Provide the (x, y) coordinate of the cell's center where the given text is located.  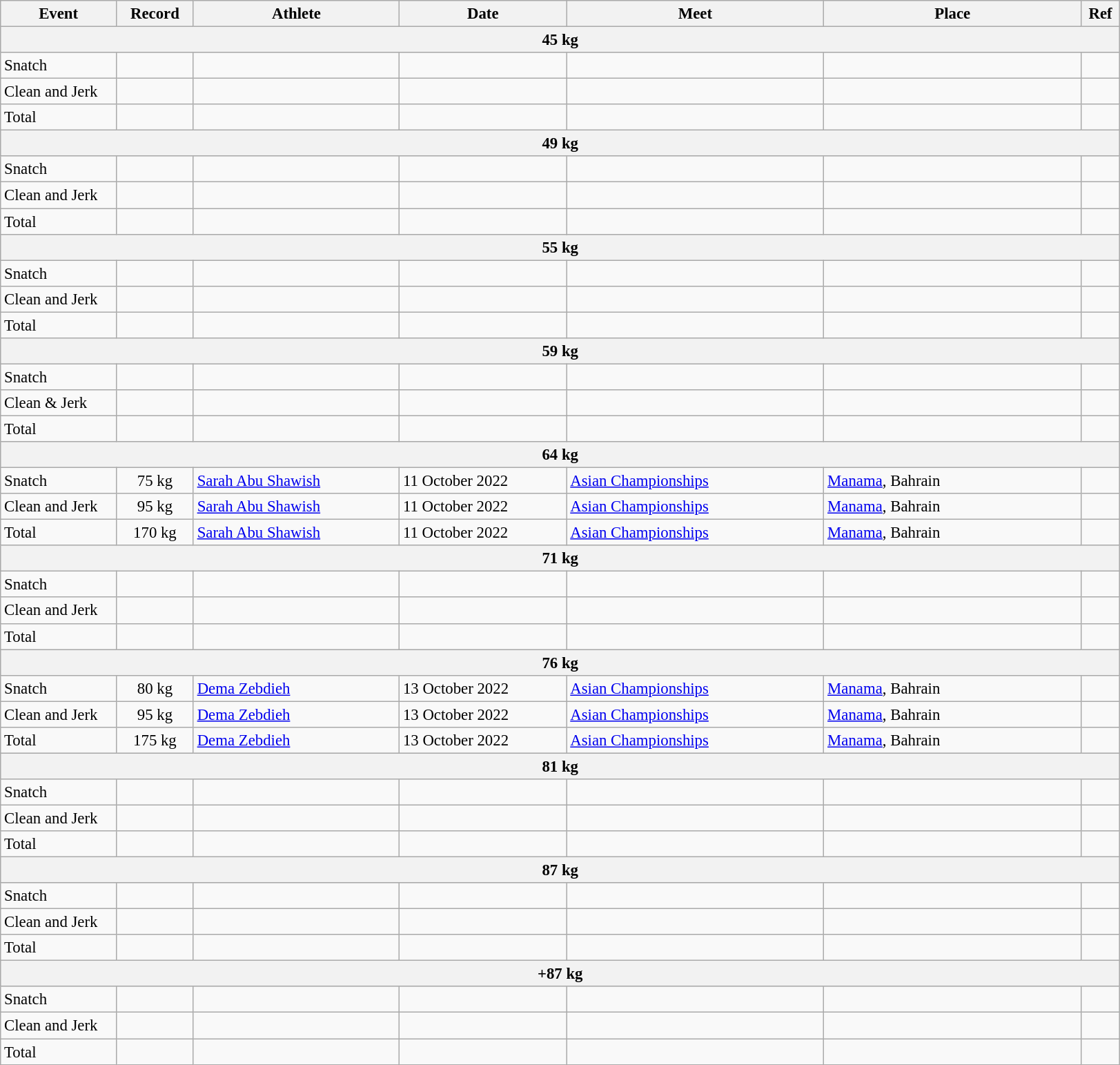
81 kg (560, 766)
Place (952, 14)
Ref (1101, 14)
55 kg (560, 247)
170 kg (155, 533)
Athlete (296, 14)
64 kg (560, 455)
76 kg (560, 663)
87 kg (560, 870)
+87 kg (560, 974)
80 kg (155, 688)
175 kg (155, 741)
Date (483, 14)
Meet (696, 14)
49 kg (560, 144)
59 kg (560, 351)
Clean & Jerk (59, 403)
75 kg (155, 481)
Event (59, 14)
Record (155, 14)
45 kg (560, 40)
71 kg (560, 558)
